Pinpoint the cell where the given text exists, returning its (x, y) midpoint coordinate. 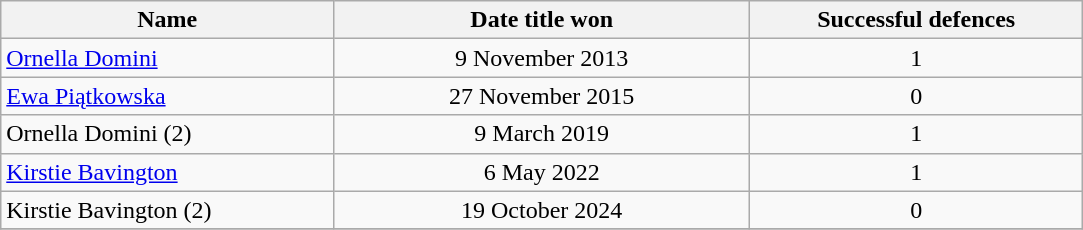
19 October 2024 (542, 210)
Kirstie Bavington (2) (168, 210)
6 May 2022 (542, 172)
Kirstie Bavington (168, 172)
Ornella Domini (2) (168, 134)
Ornella Domini (168, 58)
Name (168, 20)
Ewa Piątkowska (168, 96)
Successful defences (916, 20)
Date title won (542, 20)
9 November 2013 (542, 58)
27 November 2015 (542, 96)
9 March 2019 (542, 134)
